Return the [x, y] coordinate for the center point of the cell that contains the specified text.  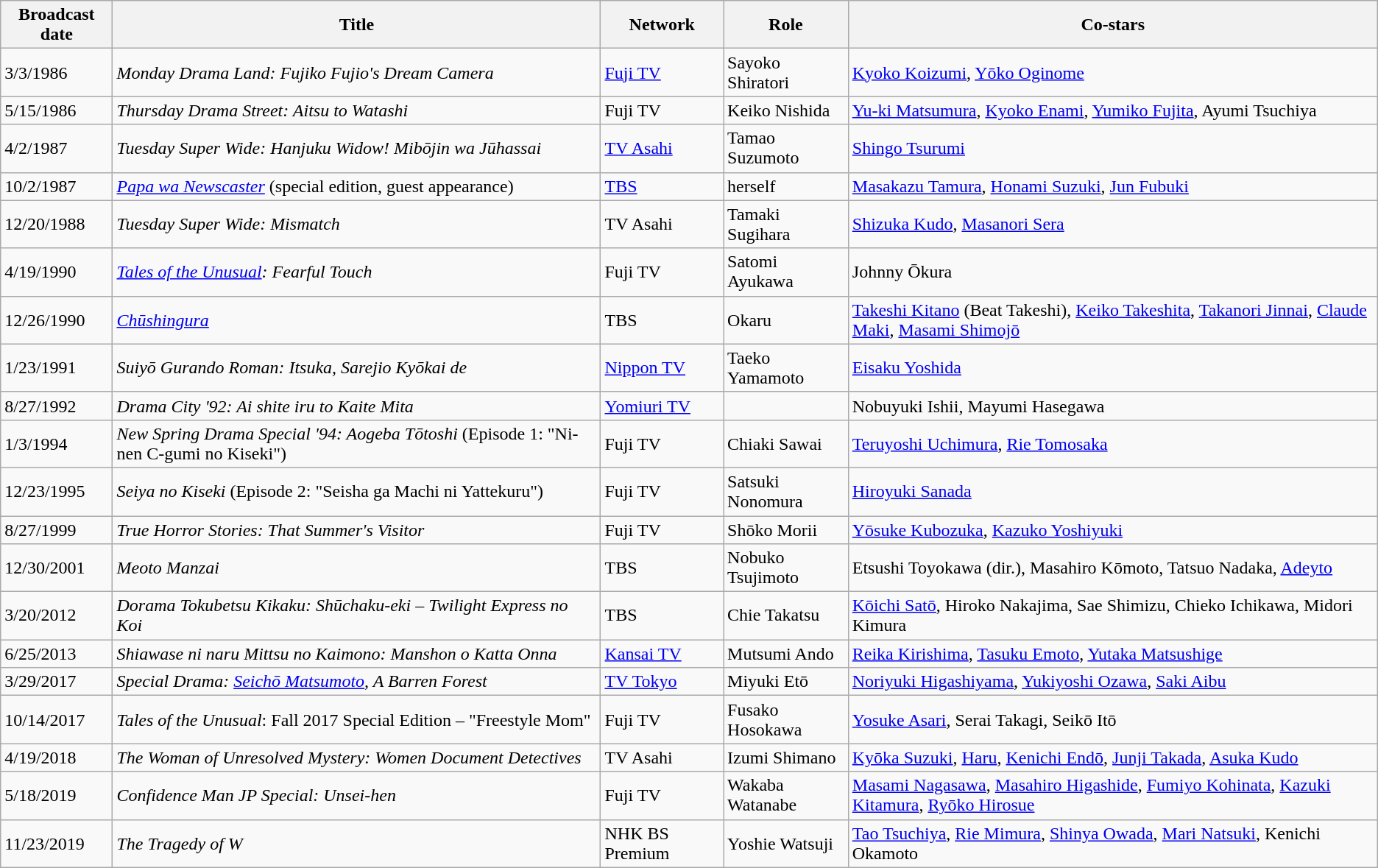
Sayoko Shiratori [786, 72]
Confidence Man JP Special: Unsei-hen [356, 795]
Yu-ki Matsumura, Kyoko Enami, Yumiko Fujita, Ayumi Tsuchiya [1113, 110]
Role [786, 25]
Reika Kirishima, Tasuku Emoto, Yutaka Matsushige [1113, 654]
6/25/2013 [57, 654]
11/23/2019 [57, 844]
Drama City '92: Ai shite iru to Kaite Mita [356, 406]
Papa wa Newscaster (special edition, guest appearance) [356, 186]
Miyuki Etō [786, 682]
Co-stars [1113, 25]
1/23/1991 [57, 368]
Hiroyuki Sanada [1113, 492]
Noriyuki Higashiyama, Yukiyoshi Ozawa, Saki Aibu [1113, 682]
5/15/1986 [57, 110]
Broadcast date [57, 25]
Shiawase ni naru Mittsu no Kaimono: Manshon o Katta Onna [356, 654]
Tales of the Unusual: Fearful Touch [356, 272]
Tuesday Super Wide: Mismatch [356, 224]
Masami Nagasawa, Masahiro Higashide, Fumiyo Kohinata, Kazuki Kitamura, Ryōko Hirosue [1113, 795]
Tamao Suzumoto [786, 149]
Tamaki Sugihara [786, 224]
Satsuki Nonomura [786, 492]
Chūshingura [356, 320]
Nobuko Tsujimoto [786, 568]
8/27/1992 [57, 406]
Monday Drama Land: Fujiko Fujio's Dream Camera [356, 72]
True Horror Stories: That Summer's Visitor [356, 529]
Tuesday Super Wide: Hanjuku Widow! Mibōjin wa Jūhassai [356, 149]
3/29/2017 [57, 682]
Eisaku Yoshida [1113, 368]
Yoshie Watsuji [786, 844]
3/20/2012 [57, 615]
Tales of the Unusual: Fall 2017 Special Edition – "Freestyle Mom" [356, 720]
10/2/1987 [57, 186]
Chie Takatsu [786, 615]
Satomi Ayukawa [786, 272]
4/2/1987 [57, 149]
Izumi Shimano [786, 758]
Seiya no Kiseki (Episode 2: "Seisha ga Machi ni Yattekuru") [356, 492]
Thursday Drama Street: Aitsu to Watashi [356, 110]
Kyoko Koizumi, Yōko Oginome [1113, 72]
Tao Tsuchiya, Rie Mimura, Shinya Owada, Mari Natsuki, Kenichi Okamoto [1113, 844]
Yomiuri TV [662, 406]
1/3/1994 [57, 443]
Yōsuke Kubozuka, Kazuko Yoshiyuki [1113, 529]
The Woman of Unresolved Mystery: Women Document Detectives [356, 758]
12/23/1995 [57, 492]
12/30/2001 [57, 568]
Kyōka Suzuki, Haru, Kenichi Endō, Junji Takada, Asuka Kudo [1113, 758]
8/27/1999 [57, 529]
Network [662, 25]
Etsushi Toyokawa (dir.), Masahiro Kōmoto, Tatsuo Nadaka, Adeyto [1113, 568]
Yosuke Asari, Serai Takagi, Seikō Itō [1113, 720]
Nobuyuki Ishii, Mayumi Hasegawa [1113, 406]
Shōko Morii [786, 529]
Masakazu Tamura, Honami Suzuki, Jun Fubuki [1113, 186]
Keiko Nishida [786, 110]
NHK BS Premium [662, 844]
Meoto Manzai [356, 568]
4/19/1990 [57, 272]
4/19/2018 [57, 758]
Takeshi Kitano (Beat Takeshi), Keiko Takeshita, Takanori Jinnai, Claude Maki, Masami Shimojō [1113, 320]
12/20/1988 [57, 224]
Johnny Ōkura [1113, 272]
Mutsumi Ando [786, 654]
10/14/2017 [57, 720]
New Spring Drama Special '94: Aogeba Tōtoshi (Episode 1: "Ni-nen C-gumi no Kiseki") [356, 443]
Fusako Hosokawa [786, 720]
Shingo Tsurumi [1113, 149]
Wakaba Watanabe [786, 795]
Title [356, 25]
Taeko Yamamoto [786, 368]
Kōichi Satō, Hiroko Nakajima, Sae Shimizu, Chieko Ichikawa, Midori Kimura [1113, 615]
The Tragedy of W [356, 844]
Special Drama: Seichō Matsumoto, A Barren Forest [356, 682]
Shizuka Kudo, Masanori Sera [1113, 224]
Kansai TV [662, 654]
Nippon TV [662, 368]
5/18/2019 [57, 795]
Chiaki Sawai [786, 443]
Teruyoshi Uchimura, Rie Tomosaka [1113, 443]
herself [786, 186]
Okaru [786, 320]
Dorama Tokubetsu Kikaku: Shūchaku-eki – Twilight Express no Koi [356, 615]
12/26/1990 [57, 320]
3/3/1986 [57, 72]
TV Tokyo [662, 682]
Suiyō Gurando Roman: Itsuka, Sarejio Kyōkai de [356, 368]
